Find where the given text appears and provide that cell's center as (X, Y) coordinate. 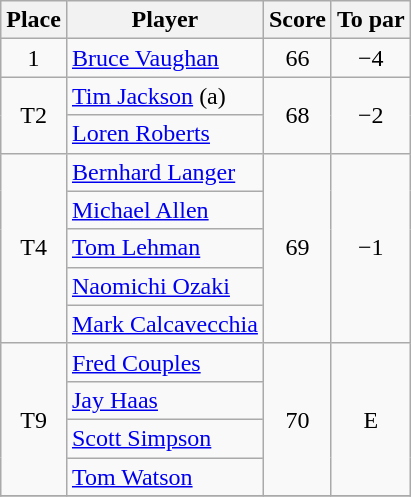
Bernhard Langer (164, 172)
Score (297, 20)
69 (297, 248)
−2 (370, 115)
To par (370, 20)
T4 (34, 248)
Place (34, 20)
E (370, 419)
Scott Simpson (164, 438)
Jay Haas (164, 400)
T2 (34, 115)
Tom Lehman (164, 248)
68 (297, 115)
Naomichi Ozaki (164, 286)
70 (297, 419)
Bruce Vaughan (164, 58)
Michael Allen (164, 210)
Tim Jackson (a) (164, 96)
T9 (34, 419)
Loren Roberts (164, 134)
1 (34, 58)
Player (164, 20)
66 (297, 58)
Fred Couples (164, 362)
−1 (370, 248)
−4 (370, 58)
Mark Calcavecchia (164, 324)
Tom Watson (164, 477)
